Extract the [x, y] coordinate from the center of the cell holding the provided text.  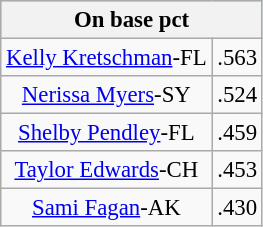
On base pct [132, 20]
.430 [237, 208]
.563 [237, 58]
.459 [237, 133]
Shelby Pendley-FL [106, 133]
Kelly Kretschman-FL [106, 58]
.524 [237, 95]
Taylor Edwards-CH [106, 170]
Sami Fagan-AK [106, 208]
.453 [237, 170]
Nerissa Myers-SY [106, 95]
